Detect which cell encompasses the target text, then output its (x, y) center coordinate. 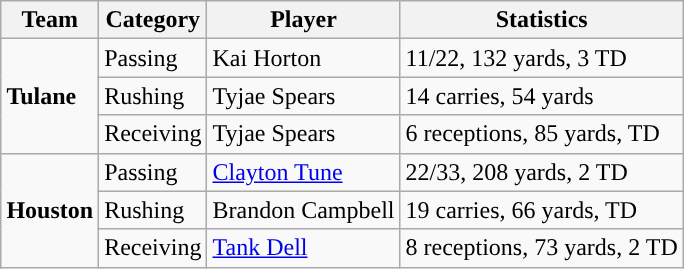
22/33, 208 yards, 2 TD (542, 172)
Clayton Tune (304, 172)
14 carries, 54 yards (542, 96)
19 carries, 66 yards, TD (542, 210)
Tank Dell (304, 248)
Tulane (50, 96)
Houston (50, 210)
Player (304, 20)
Brandon Campbell (304, 210)
11/22, 132 yards, 3 TD (542, 58)
8 receptions, 73 yards, 2 TD (542, 248)
Statistics (542, 20)
Team (50, 20)
Category (153, 20)
Kai Horton (304, 58)
6 receptions, 85 yards, TD (542, 134)
